Detect which cell encompasses the target text, then output its (X, Y) center coordinate. 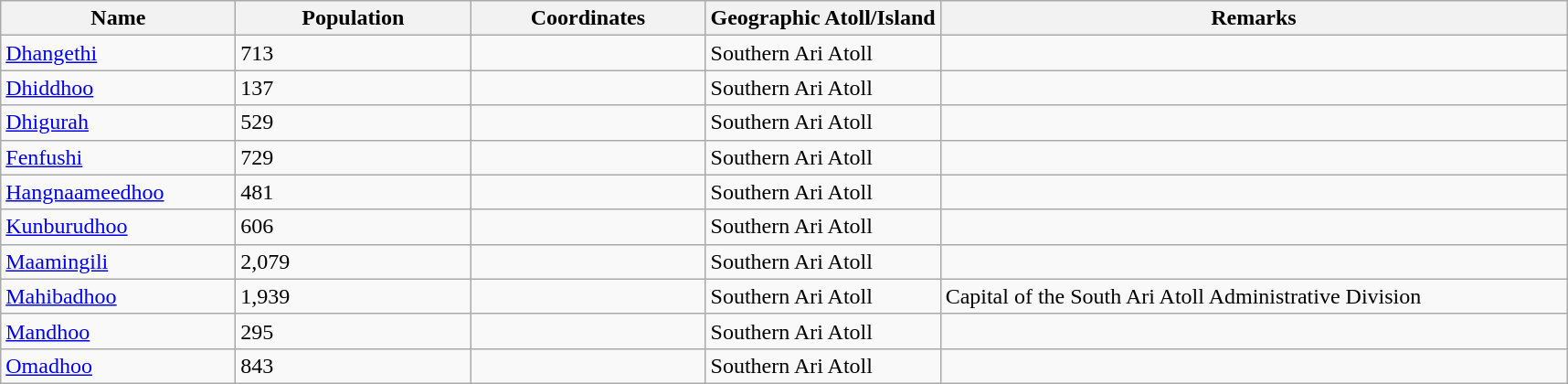
137 (353, 88)
606 (353, 227)
Dhigurah (119, 123)
481 (353, 192)
Mahibadhoo (119, 296)
1,939 (353, 296)
729 (353, 157)
Coordinates (588, 18)
Dhangethi (119, 53)
Mandhoo (119, 331)
Hangnaameedhoo (119, 192)
Fenfushi (119, 157)
Capital of the South Ari Atoll Administrative Division (1254, 296)
713 (353, 53)
Remarks (1254, 18)
Dhiddhoo (119, 88)
529 (353, 123)
Omadhoo (119, 366)
843 (353, 366)
295 (353, 331)
Geographic Atoll/Island (822, 18)
Maamingili (119, 261)
Population (353, 18)
Name (119, 18)
2,079 (353, 261)
Kunburudhoo (119, 227)
